Locate the cell with the specified text and output its [X, Y] center coordinate. 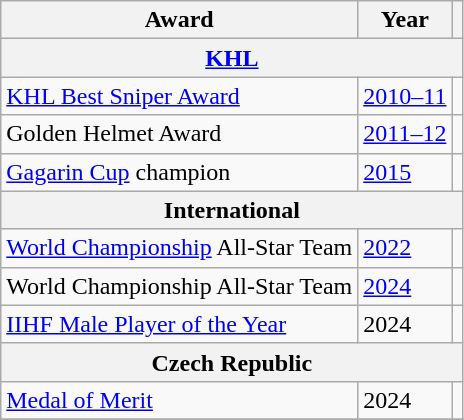
Czech Republic [232, 362]
KHL [232, 58]
International [232, 210]
2010–11 [405, 96]
2022 [405, 248]
IIHF Male Player of the Year [180, 324]
2015 [405, 172]
Golden Helmet Award [180, 134]
2011–12 [405, 134]
KHL Best Sniper Award [180, 96]
Year [405, 20]
Gagarin Cup champion [180, 172]
Award [180, 20]
Medal of Merit [180, 400]
